Identify which cell holds the provided text, then report its [x, y] central coordinate. 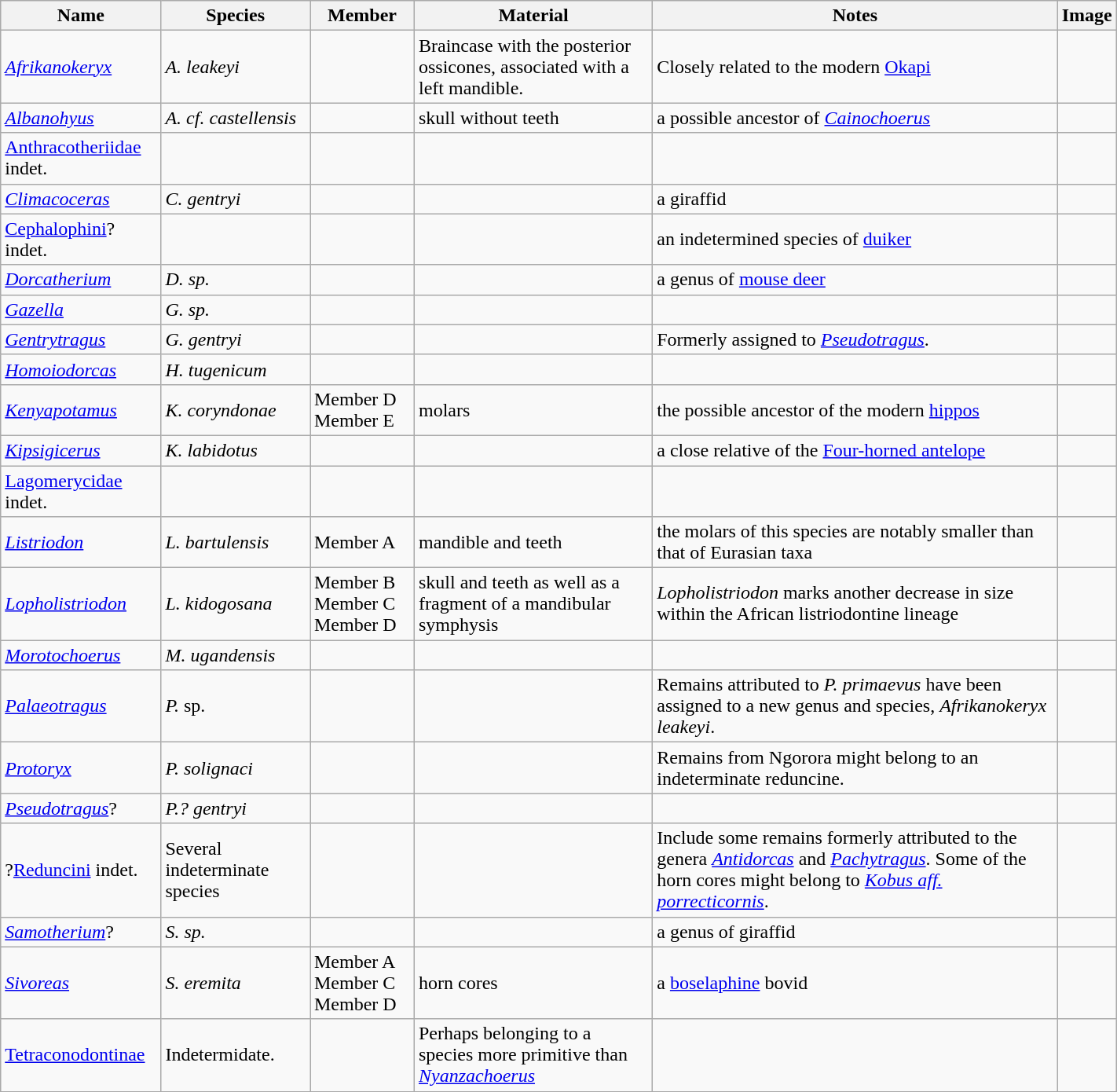
skull without teeth [533, 118]
Material [533, 16]
Samotherium? [81, 932]
a close relative of the Four-horned antelope [855, 450]
L. kidogosana [236, 604]
Palaeotragus [81, 706]
Several indeterminate species [236, 870]
D. sp. [236, 280]
Listriodon [81, 542]
Remains from Ngorora might belong to an indeterminate reduncine. [855, 768]
a boselaphine bovid [855, 983]
K. labidotus [236, 450]
Homoiodorcas [81, 369]
A. leakeyi [236, 67]
Sivoreas [81, 983]
Kipsigicerus [81, 450]
skull and teeth as well as a fragment of a mandibular symphysis [533, 604]
S. eremita [236, 983]
mandible and teeth [533, 542]
H. tugenicum [236, 369]
Lopholistriodon [81, 604]
Member BMember C Member D [361, 604]
Indetermidate. [236, 1055]
Name [81, 16]
horn cores [533, 983]
Member D Member E [361, 410]
A. cf. castellensis [236, 118]
a genus of giraffid [855, 932]
K. coryndonae [236, 410]
L. bartulensis [236, 542]
Species [236, 16]
S. sp. [236, 932]
Lagomerycidae indet. [81, 490]
a giraffid [855, 199]
Member AMember C Member D [361, 983]
?Reduncini indet. [81, 870]
Notes [855, 16]
Pseudotragus? [81, 808]
Member [361, 16]
Closely related to the modern Okapi [855, 67]
Dorcatherium [81, 280]
Tetraconodontinae [81, 1055]
the molars of this species are notably smaller than that of Eurasian taxa [855, 542]
the possible ancestor of the modern hippos [855, 410]
Image [1087, 16]
Formerly assigned to Pseudotragus. [855, 339]
Gentrytragus [81, 339]
Afrikanokeryx [81, 67]
Remains attributed to P. primaevus have been assigned to a new genus and species, Afrikanokeryx leakeyi. [855, 706]
Lopholistriodon marks another decrease in size within the African listriodontine lineage [855, 604]
Anthracotheriidae indet. [81, 159]
Gazella [81, 310]
M. ugandensis [236, 655]
G. sp. [236, 310]
Cephalophini? indet. [81, 239]
Albanohyus [81, 118]
P.? gentryi [236, 808]
P. sp. [236, 706]
a possible ancestor of Cainochoerus [855, 118]
Climacoceras [81, 199]
Kenyapotamus [81, 410]
P. solignaci [236, 768]
an indetermined species of duiker [855, 239]
Protoryx [81, 768]
Braincase with the posterior ossicones, associated with a left mandible. [533, 67]
Include some remains formerly attributed to the genera Antidorcas and Pachytragus. Some of the horn cores might belong to Kobus aff. porrecticornis. [855, 870]
Perhaps belonging to a species more primitive than Nyanzachoerus [533, 1055]
a genus of mouse deer [855, 280]
Morotochoerus [81, 655]
C. gentryi [236, 199]
molars [533, 410]
G. gentryi [236, 339]
Member A [361, 542]
